Return the [x, y] coordinate for the center point of the cell that contains the specified text.  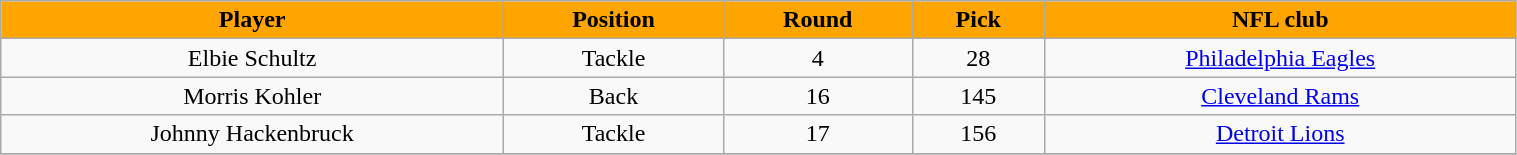
NFL club [1280, 20]
4 [818, 58]
Detroit Lions [1280, 134]
Elbie Schultz [252, 58]
Philadelphia Eagles [1280, 58]
Round [818, 20]
Pick [978, 20]
145 [978, 96]
Back [614, 96]
156 [978, 134]
Player [252, 20]
Cleveland Rams [1280, 96]
17 [818, 134]
Position [614, 20]
16 [818, 96]
Morris Kohler [252, 96]
Johnny Hackenbruck [252, 134]
28 [978, 58]
